Scan for the cell matching the given text and deliver its (X, Y) coordinate at center. 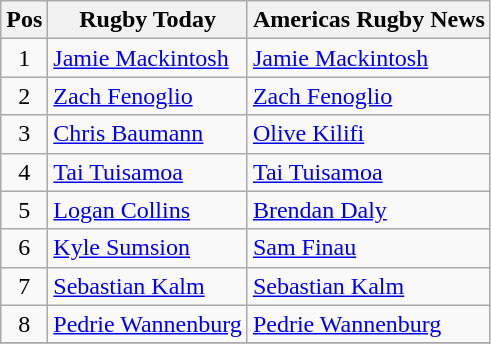
Sam Finau (368, 248)
Rugby Today (148, 20)
Kyle Sumsion (148, 248)
3 (24, 134)
2 (24, 96)
6 (24, 248)
Olive Kilifi (368, 134)
Americas Rugby News (368, 20)
Chris Baumann (148, 134)
Brendan Daly (368, 210)
8 (24, 324)
Pos (24, 20)
4 (24, 172)
5 (24, 210)
7 (24, 286)
1 (24, 58)
Logan Collins (148, 210)
